Scan for the cell matching the given text and deliver its [x, y] coordinate at center. 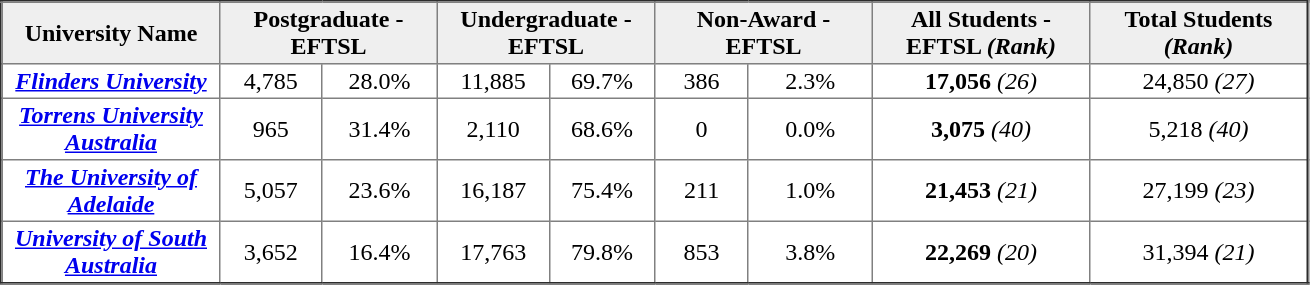
Torrens University Australia [111, 129]
University Name [111, 33]
31,394 (21) [1199, 252]
28.0% [380, 81]
27,199 (23) [1199, 191]
386 [702, 81]
Postgraduate - EFTSL [329, 33]
3.8% [810, 252]
5,218 (40) [1199, 129]
0.0% [810, 129]
23.6% [380, 191]
Non-Award - EFTSL [764, 33]
1.0% [810, 191]
Total Students (Rank) [1199, 33]
Flinders University [111, 81]
21,453 (21) [981, 191]
69.7% [602, 81]
The University of Adelaide [111, 191]
79.8% [602, 252]
3,075 (40) [981, 129]
853 [702, 252]
68.6% [602, 129]
16,187 [493, 191]
31.4% [380, 129]
22,269 (20) [981, 252]
17,056 (26) [981, 81]
211 [702, 191]
17,763 [493, 252]
University of South Australia [111, 252]
0 [702, 129]
2.3% [810, 81]
11,885 [493, 81]
5,057 [271, 191]
75.4% [602, 191]
3,652 [271, 252]
All Students - EFTSL (Rank) [981, 33]
4,785 [271, 81]
2,110 [493, 129]
24,850 (27) [1199, 81]
16.4% [380, 252]
Undergraduate - EFTSL [546, 33]
965 [271, 129]
